Find where the given text appears and provide that cell's center as [X, Y] coordinate. 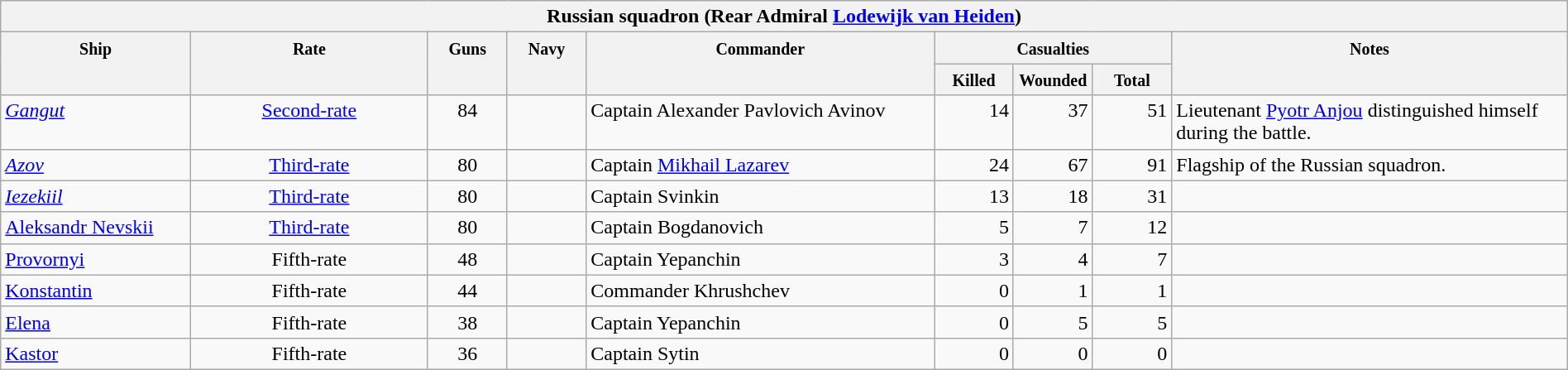
Captain Svinkin [761, 196]
Captain Alexander Pavlovich Avinov [761, 123]
3 [974, 259]
38 [467, 322]
Commander Khrushchev [761, 291]
Navy [547, 64]
Captain Sytin [761, 353]
67 [1053, 165]
13 [974, 196]
36 [467, 353]
Flagship of the Russian squadron. [1370, 165]
Total [1132, 79]
Ship [96, 64]
Captain Bogdanovich [761, 228]
Captain Mikhail Lazarev [761, 165]
Lieutenant Pyotr Anjou distinguished himself during the battle. [1370, 123]
12 [1132, 228]
37 [1053, 123]
Killed [974, 79]
Iezekiil [96, 196]
Notes [1370, 64]
Kastor [96, 353]
18 [1053, 196]
24 [974, 165]
Casualties [1054, 48]
44 [467, 291]
Konstantin [96, 291]
Second-rate [309, 123]
14 [974, 123]
Guns [467, 64]
Provornyi [96, 259]
51 [1132, 123]
Russian squadron (Rear Admiral Lodewijk van Heiden) [784, 17]
91 [1132, 165]
4 [1053, 259]
Rate [309, 64]
Azov [96, 165]
31 [1132, 196]
Aleksandr Nevskii [96, 228]
Elena [96, 322]
48 [467, 259]
Commander [761, 64]
Gangut [96, 123]
84 [467, 123]
Wounded [1053, 79]
